Search for the cell housing the specified text and yield its [x, y] center coordinate. 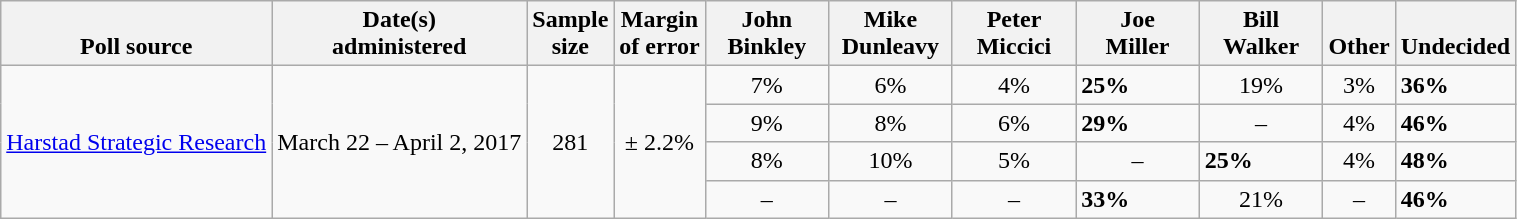
Samplesize [570, 34]
3% [1359, 85]
Poll source [136, 34]
± 2.2% [660, 142]
9% [767, 123]
Undecided [1455, 34]
10% [891, 161]
5% [1014, 161]
33% [1138, 199]
JoeMiller [1138, 34]
March 22 – April 2, 2017 [400, 142]
29% [1138, 123]
21% [1261, 199]
MikeDunleavy [891, 34]
7% [767, 85]
48% [1455, 161]
Other [1359, 34]
PeterMiccici [1014, 34]
Harstad Strategic Research [136, 142]
Date(s)administered [400, 34]
BillWalker [1261, 34]
Marginof error [660, 34]
19% [1261, 85]
36% [1455, 85]
281 [570, 142]
JohnBinkley [767, 34]
